Extract the (x, y) coordinate from the center of the cell holding the provided text.  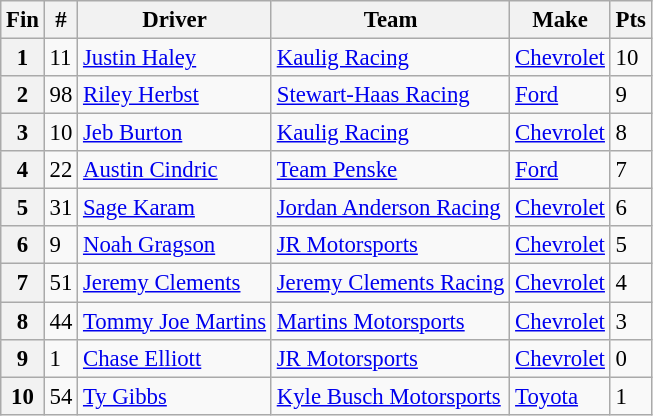
11 (60, 58)
Jeb Burton (175, 133)
Jordan Anderson Racing (390, 208)
Fin (23, 20)
Kyle Busch Motorsports (390, 396)
Jeremy Clements Racing (390, 283)
Justin Haley (175, 58)
Ty Gibbs (175, 396)
Martins Motorsports (390, 321)
22 (60, 170)
2 (23, 95)
Noah Gragson (175, 245)
Riley Herbst (175, 95)
54 (60, 396)
Stewart-Haas Racing (390, 95)
44 (60, 321)
0 (630, 358)
51 (60, 283)
# (60, 20)
Team Penske (390, 170)
Jeremy Clements (175, 283)
Tommy Joe Martins (175, 321)
Austin Cindric (175, 170)
Chase Elliott (175, 358)
Driver (175, 20)
31 (60, 208)
Make (560, 20)
98 (60, 95)
Team (390, 20)
Toyota (560, 396)
Pts (630, 20)
Sage Karam (175, 208)
